Provide the [X, Y] coordinate of the cell's center where the given text is located.  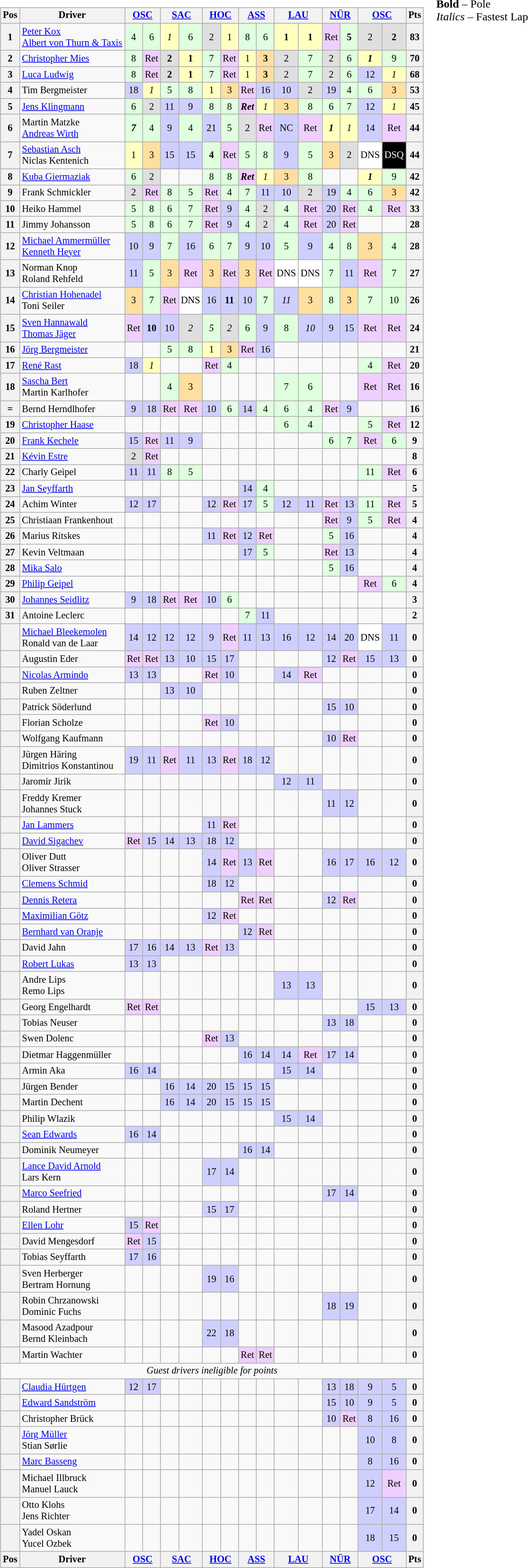
Lance David Arnold Lars Kern [72, 1172]
30 [10, 600]
Roland Hertner [72, 1209]
René Rast [72, 366]
70 [415, 59]
Mika Salo [72, 568]
45 [415, 106]
David Mengesdorf [72, 1242]
Martin Wachter [72, 1355]
Dominik Neumeyer [72, 1150]
Dietmar Haggenmüller [72, 1055]
Sebastian Asch Niclas Kentenich [72, 155]
Jimmy Johansson [72, 225]
Ellen Lohr [72, 1225]
Tim Bergmeister [72, 90]
Michael Bleekemolen Ronald van de Laar [72, 637]
Bernd Herndlhofer [72, 409]
Andre Lips Remo Lips [72, 986]
Florian Scholze [72, 723]
Jörg Müller Stian Sørlie [72, 1440]
Christopher Brück [72, 1419]
Sven Hannawald Thomas Jäger [72, 328]
Guest drivers ineligible for points [212, 1371]
Frank Schmickler [72, 193]
Martin Dechent [72, 1102]
Marc Basseng [72, 1462]
Michael Ammermüller Kenneth Heyer [72, 247]
Jan Seyffarth [72, 488]
Luca Ludwig [72, 75]
Norman Knop Roland Rehfeld [72, 273]
Patrick Söderlund [72, 707]
Augustin Eder [72, 659]
Dennis Retera [72, 900]
Swen Dolenc [72, 1039]
Kuba Giermaziak [72, 177]
NC [286, 128]
Maximilian Götz [72, 916]
Ruben Zeltner [72, 691]
Robert Lukas [72, 964]
Edward Sandström [72, 1403]
Frank Kechele [72, 440]
Robin Chrzanowski Dominic Fuchs [72, 1306]
23 [10, 488]
Bernhard van Oranje [72, 932]
Masood Azadpour Bernd Kleinbach [72, 1333]
Jürgen Bender [72, 1087]
29 [10, 584]
Tobias Seyffarth [72, 1257]
Marco Seefried [72, 1194]
53 [415, 90]
Georg Engelhardt [72, 1007]
Otto Klohs Jens Richter [72, 1511]
Johannes Seidlitz [72, 600]
Nicolas Armindo [72, 675]
Charly Geipel [72, 473]
Kevin Veltmaan [72, 552]
Clemens Schmid [72, 884]
Tobias Neuser [72, 1023]
33 [415, 209]
Freddy Kremer Johannes Stuck [72, 803]
Marius Ritskes [72, 536]
Sascha Bert Martin Karlhofer [72, 387]
Jürgen Häring Dimitrios Konstantinou [72, 760]
Michael Illbruck Manuel Lauck [72, 1483]
Christian Hohenadel Toni Seiler [72, 301]
Oliver Dutt Oliver Strasser [72, 863]
Heiko Hammel [72, 209]
Armin Aka [72, 1071]
David Sigachev [72, 841]
DSQ [394, 155]
Christopher Haase [72, 425]
Antoine Leclerc [72, 616]
83 [415, 37]
Peter Kox Albert von Thurn & Taxis [72, 37]
Achim Winter [72, 504]
Christopher Mies [72, 59]
= [10, 409]
Kévin Estre [72, 457]
68 [415, 75]
Sven Herberger Bertram Hornung [72, 1279]
25 [10, 520]
Philip Wlazik [72, 1119]
Philip Geipel [72, 584]
Yadel Oskan Yucel Ozbek [72, 1538]
Jaromir Jirik [72, 782]
Jens Klingmann [72, 106]
David Jahn [72, 948]
Jan Lammers [72, 825]
Martin Matzke Andreas Wirth [72, 128]
Christiaan Frankenhout [72, 520]
Sean Edwards [72, 1135]
Jörg Bergmeister [72, 350]
Wolfgang Kaufmann [72, 739]
31 [10, 616]
Claudia Hürtgen [72, 1387]
